Pinpoint the cell where the given text exists, returning its (X, Y) midpoint coordinate. 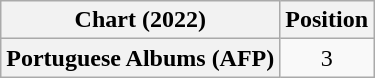
Chart (2022) (140, 20)
Portuguese Albums (AFP) (140, 58)
Position (327, 20)
3 (327, 58)
